Scan for the cell matching the given text and deliver its [X, Y] coordinate at center. 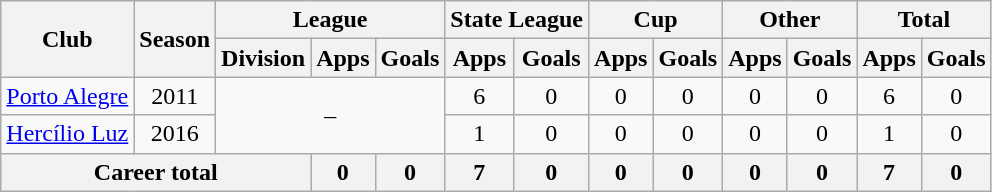
State League [517, 20]
League [330, 20]
Season [175, 39]
2016 [175, 134]
Hercílio Luz [68, 134]
Total [924, 20]
2011 [175, 96]
Division [264, 58]
– [330, 115]
Club [68, 39]
Other [790, 20]
Cup [656, 20]
Porto Alegre [68, 96]
Career total [156, 172]
